Return (X, Y) of the center of cell containing provided text 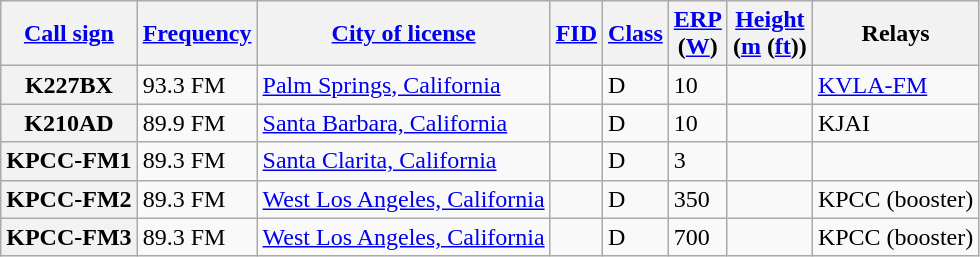
K210AD (69, 123)
3 (698, 161)
Height(m (ft)) (770, 34)
K227BX (69, 85)
Frequency (197, 34)
89.9 FM (197, 123)
Santa Clarita, California (404, 161)
KPCC-FM1 (69, 161)
350 (698, 199)
Call sign (69, 34)
700 (698, 237)
Class (636, 34)
Santa Barbara, California (404, 123)
KJAI (895, 123)
Palm Springs, California (404, 85)
93.3 FM (197, 85)
KPCC-FM2 (69, 199)
Relays (895, 34)
FID (576, 34)
ERP(W) (698, 34)
City of license (404, 34)
KPCC-FM3 (69, 237)
KVLA-FM (895, 85)
